Determine the (x, y) coordinate at the center of the cell enclosing the given text.  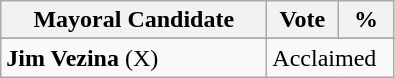
Acclaimed (330, 58)
Jim Vezina (X) (134, 58)
% (366, 20)
Vote (302, 20)
Mayoral Candidate (134, 20)
